Pinpoint the cell where the given text exists, returning its (x, y) midpoint coordinate. 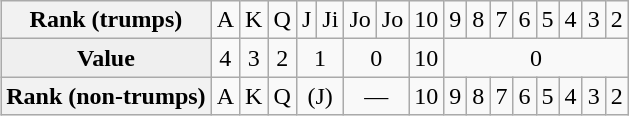
— (376, 96)
Value (106, 58)
J (306, 20)
Rank (trumps) (106, 20)
Rank (non-trumps) (106, 96)
Ji (330, 20)
(J) (320, 96)
1 (320, 58)
